Determine the [X, Y] coordinate at the center of the cell enclosing the given text.  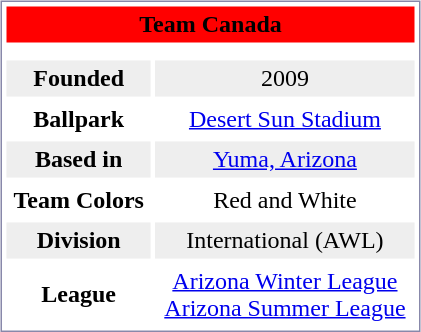
Desert Sun Stadium [284, 119]
Team Colors [78, 200]
Team Canada [210, 24]
Red and White [284, 200]
Yuma, Arizona [284, 160]
2009 [284, 78]
International (AWL) [284, 240]
Ballpark [78, 119]
Founded [78, 78]
Division [78, 240]
League [78, 294]
Arizona Winter LeagueArizona Summer League [284, 294]
Based in [78, 160]
